From the cell containing the given text, extract its center point as (x, y) coordinate. 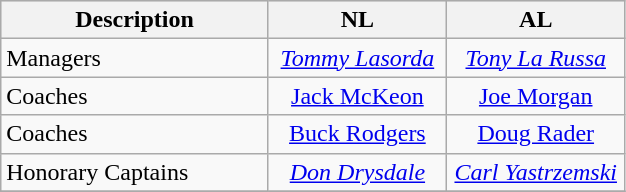
Managers (134, 58)
Description (134, 20)
Jack McKeon (357, 96)
Joe Morgan (536, 96)
Buck Rodgers (357, 134)
Doug Rader (536, 134)
Carl Yastrzemski (536, 172)
NL (357, 20)
Tommy Lasorda (357, 58)
Don Drysdale (357, 172)
Honorary Captains (134, 172)
Tony La Russa (536, 58)
AL (536, 20)
